Return (x, y) of the center of cell containing provided text 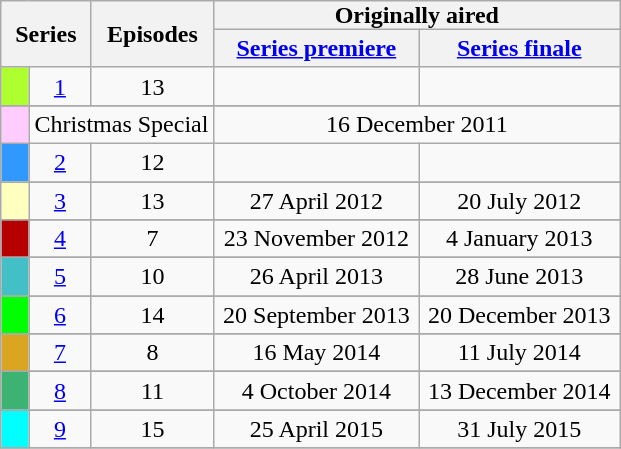
Series (46, 34)
4 (60, 239)
Originally aired (417, 15)
11 July 2014 (520, 353)
Episodes (152, 34)
14 (152, 315)
31 July 2015 (520, 429)
Christmas Special (122, 124)
Series premiere (316, 48)
27 April 2012 (316, 201)
Series finale (520, 48)
16 December 2011 (417, 124)
20 July 2012 (520, 201)
9 (60, 429)
12 (152, 162)
25 April 2015 (316, 429)
28 June 2013 (520, 277)
4 January 2013 (520, 239)
15 (152, 429)
3 (60, 201)
4 October 2014 (316, 391)
6 (60, 315)
5 (60, 277)
1 (60, 86)
11 (152, 391)
16 May 2014 (316, 353)
13 December 2014 (520, 391)
23 November 2012 (316, 239)
20 December 2013 (520, 315)
2 (60, 162)
10 (152, 277)
26 April 2013 (316, 277)
20 September 2013 (316, 315)
